Identify which cell holds the provided text, then report its (X, Y) central coordinate. 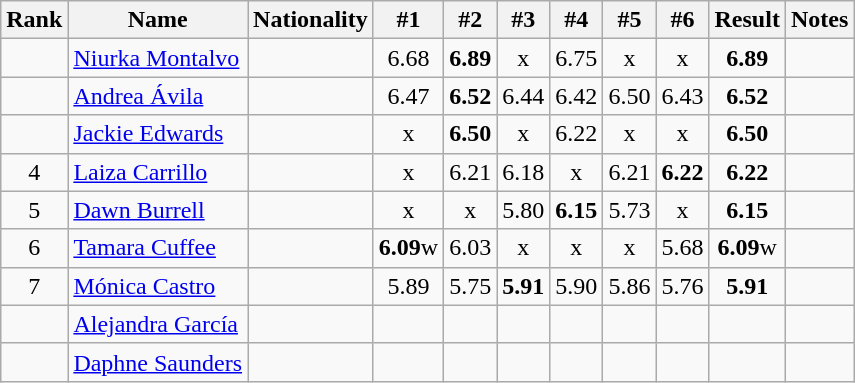
6.42 (576, 96)
#5 (630, 20)
5.89 (408, 286)
Notes (819, 20)
5.86 (630, 286)
Mónica Castro (158, 286)
6.18 (524, 172)
Rank (34, 20)
6.03 (470, 248)
5.75 (470, 286)
4 (34, 172)
7 (34, 286)
Daphne Saunders (158, 362)
#1 (408, 20)
6.43 (682, 96)
5.90 (576, 286)
6.44 (524, 96)
Result (747, 20)
Jackie Edwards (158, 134)
5.73 (630, 210)
Andrea Ávila (158, 96)
Alejandra García (158, 324)
5.68 (682, 248)
Laiza Carrillo (158, 172)
5.80 (524, 210)
#3 (524, 20)
#2 (470, 20)
Name (158, 20)
6.75 (576, 58)
Dawn Burrell (158, 210)
5.76 (682, 286)
6 (34, 248)
Tamara Cuffee (158, 248)
6.68 (408, 58)
Nationality (311, 20)
Niurka Montalvo (158, 58)
#6 (682, 20)
6.47 (408, 96)
5 (34, 210)
#4 (576, 20)
